Scan for the cell matching the given text and deliver its [x, y] coordinate at center. 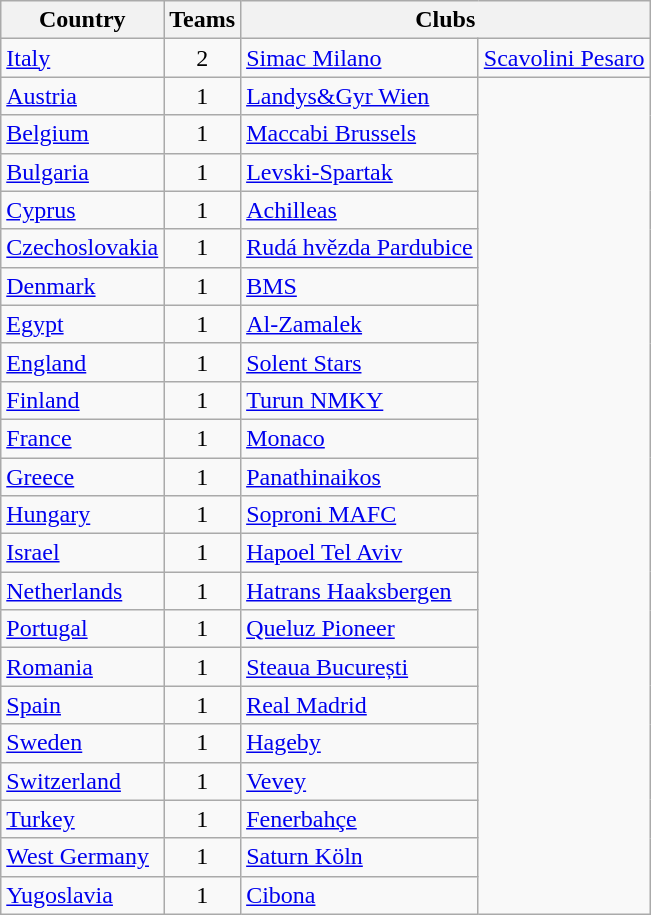
West Germany [82, 857]
Finland [82, 400]
Austria [82, 96]
Simac Milano [360, 58]
Cyprus [82, 210]
Yugoslavia [82, 895]
England [82, 362]
Levski-Spartak [360, 172]
Switzerland [82, 781]
Landys&Gyr Wien [360, 96]
Egypt [82, 324]
Belgium [82, 134]
Panathinaikos [360, 477]
Achilleas [360, 210]
Clubs [446, 20]
Soproni MAFC [360, 515]
Netherlands [82, 591]
Turun NMKY [360, 400]
Real Madrid [360, 705]
Sweden [82, 743]
Portugal [82, 629]
Solent Stars [360, 362]
Vevey [360, 781]
Greece [82, 477]
Romania [82, 667]
Saturn Köln [360, 857]
BMS [360, 286]
France [82, 438]
Queluz Pioneer [360, 629]
Fenerbahçe [360, 819]
Spain [82, 705]
Maccabi Brussels [360, 134]
Hageby [360, 743]
Al-Zamalek [360, 324]
Country [82, 20]
Cibona [360, 895]
2 [202, 58]
Turkey [82, 819]
Hatrans Haaksbergen [360, 591]
Steaua București [360, 667]
Hapoel Tel Aviv [360, 553]
Hungary [82, 515]
Denmark [82, 286]
Italy [82, 58]
Czechoslovakia [82, 248]
Teams [202, 20]
Scavolini Pesaro [564, 58]
Rudá hvězda Pardubice [360, 248]
Bulgaria [82, 172]
Monaco [360, 438]
Israel [82, 553]
